From the cell containing the given text, extract its center point as [x, y] coordinate. 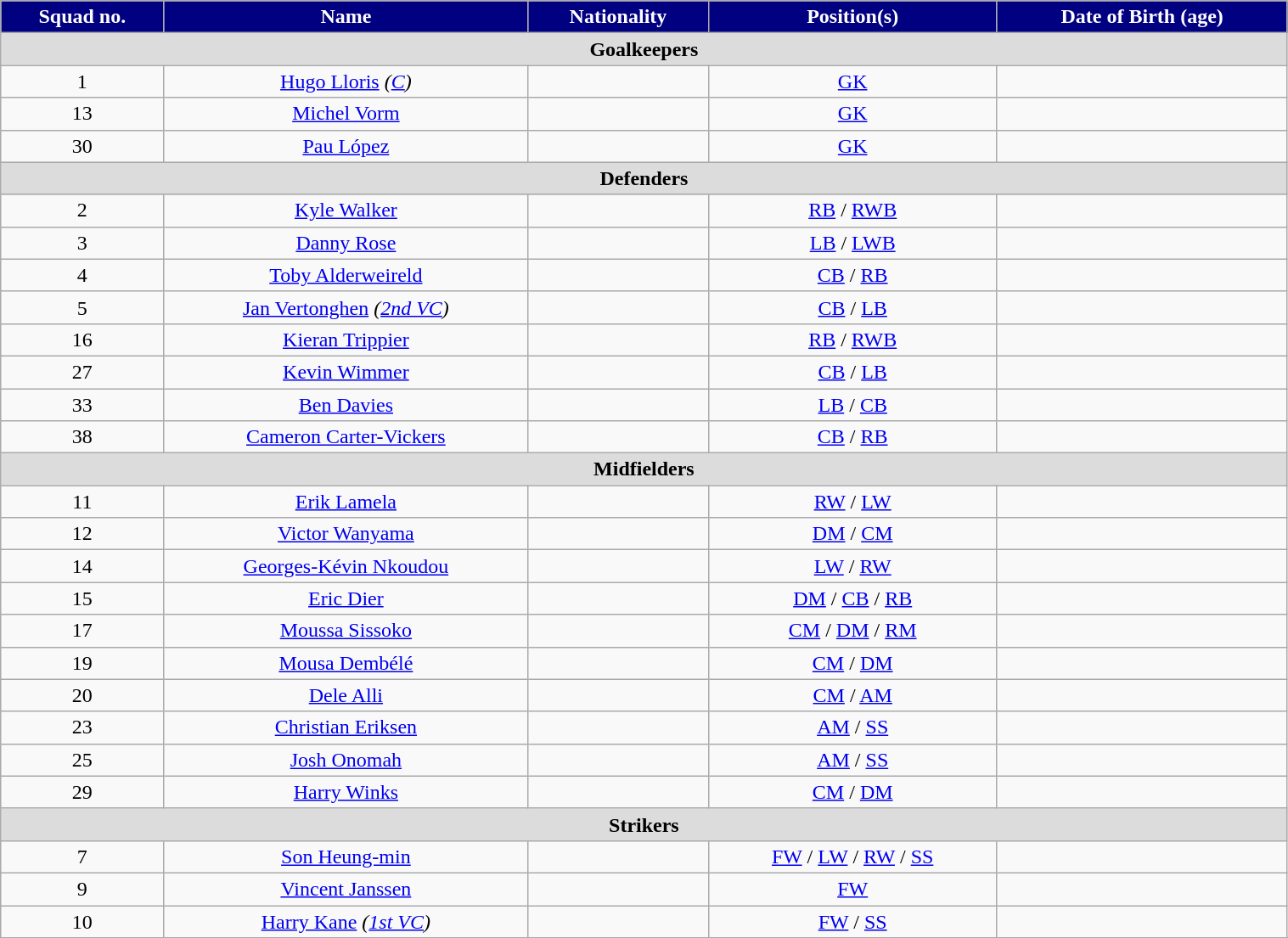
Michel Vorm [346, 114]
Position(s) [852, 17]
LB / LWB [852, 243]
10 [82, 921]
Kieran Trippier [346, 340]
DM / CB / RB [852, 598]
12 [82, 534]
Squad no. [82, 17]
7 [82, 857]
20 [82, 695]
Erik Lamela [346, 502]
Georges-Kévin Nkoudou [346, 566]
Mousa Dembélé [346, 663]
Kevin Wimmer [346, 372]
15 [82, 598]
Dele Alli [346, 695]
Midfielders [644, 469]
38 [82, 437]
2 [82, 211]
LW / RW [852, 566]
16 [82, 340]
FW / LW / RW / SS [852, 857]
14 [82, 566]
Kyle Walker [346, 211]
9 [82, 889]
25 [82, 760]
5 [82, 307]
13 [82, 114]
Goalkeepers [644, 49]
Eric Dier [346, 598]
LB / CB [852, 405]
DM / CM [852, 534]
30 [82, 146]
CM / AM [852, 695]
19 [82, 663]
Danny Rose [346, 243]
Victor Wanyama [346, 534]
Cameron Carter-Vickers [346, 437]
4 [82, 275]
11 [82, 502]
17 [82, 631]
Date of Birth (age) [1142, 17]
Ben Davies [346, 405]
Harry Winks [346, 792]
Son Heung-min [346, 857]
29 [82, 792]
Harry Kane (1st VC) [346, 921]
Name [346, 17]
Hugo Lloris (C) [346, 81]
Christian Eriksen [346, 727]
1 [82, 81]
Toby Alderweireld [346, 275]
Strikers [644, 824]
Jan Vertonghen (2nd VC) [346, 307]
Pau López [346, 146]
RW / LW [852, 502]
FW [852, 889]
Moussa Sissoko [346, 631]
Vincent Janssen [346, 889]
Defenders [644, 178]
CM / DM / RM [852, 631]
3 [82, 243]
33 [82, 405]
FW / SS [852, 921]
23 [82, 727]
Nationality [618, 17]
27 [82, 372]
Josh Onomah [346, 760]
